Output the [X, Y] coordinate of the center of the cell containing the given text.  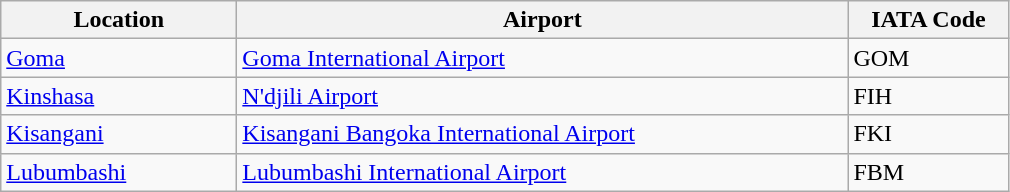
Lubumbashi International Airport [542, 172]
Lubumbashi [119, 172]
GOM [928, 58]
IATA Code [928, 20]
Goma [119, 58]
Kisangani [119, 134]
Airport [542, 20]
FBM [928, 172]
FKI [928, 134]
FIH [928, 96]
Location [119, 20]
Kisangani Bangoka International Airport [542, 134]
Goma International Airport [542, 58]
N'djili Airport [542, 96]
Kinshasa [119, 96]
